Extract the [X, Y] coordinate from the center of the cell holding the provided text.  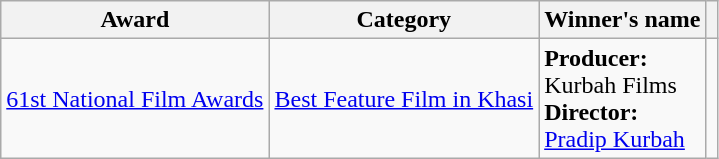
Winner's name [622, 20]
Category [404, 20]
Producer:Kurbah FilmsDirector:Pradip Kurbah [622, 98]
Best Feature Film in Khasi [404, 98]
61st National Film Awards [135, 98]
Award [135, 20]
